Search for the cell housing the specified text and yield its [x, y] center coordinate. 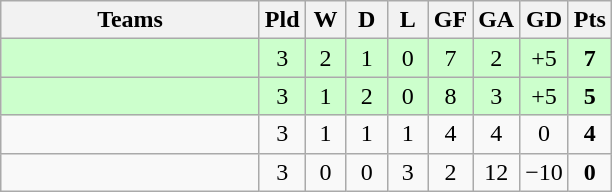
GD [544, 20]
8 [450, 96]
Teams [130, 20]
12 [496, 172]
GF [450, 20]
Pts [590, 20]
−10 [544, 172]
W [326, 20]
D [366, 20]
L [408, 20]
Pld [282, 20]
5 [590, 96]
GA [496, 20]
